Extract the [X, Y] coordinate from the center of the cell holding the provided text.  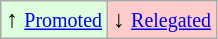
↑ Promoted [54, 20]
↓ Relegated [162, 20]
